Search for the cell housing the specified text and yield its [x, y] center coordinate. 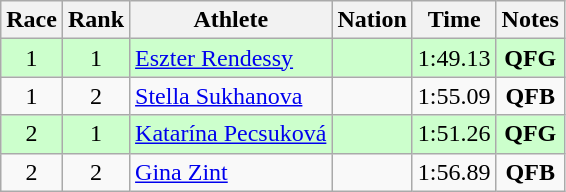
Athlete [231, 20]
1:55.09 [454, 96]
1:51.26 [454, 134]
Stella Sukhanova [231, 96]
Notes [530, 20]
Race [32, 20]
Gina Zint [231, 172]
Time [454, 20]
Eszter Rendessy [231, 58]
1:56.89 [454, 172]
1:49.13 [454, 58]
Nation [372, 20]
Katarína Pecsuková [231, 134]
Rank [96, 20]
